Pinpoint the cell where the given text exists, returning its (X, Y) midpoint coordinate. 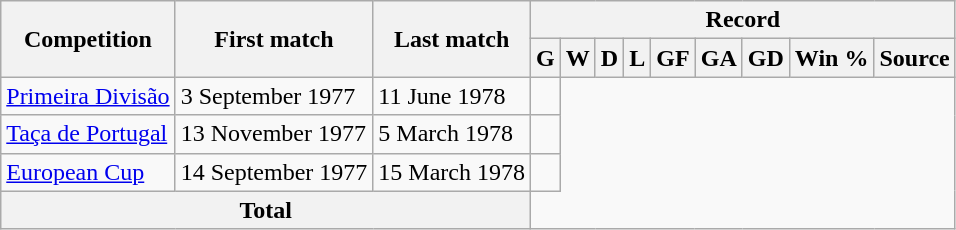
L (638, 58)
5 March 1978 (452, 134)
First match (274, 39)
GD (766, 58)
D (609, 58)
GA (718, 58)
13 November 1977 (274, 134)
Taça de Portugal (88, 134)
G (546, 58)
Competition (88, 39)
Primeira Divisão (88, 96)
Win % (832, 58)
Source (914, 58)
Last match (452, 39)
14 September 1977 (274, 172)
European Cup (88, 172)
W (578, 58)
Total (266, 210)
3 September 1977 (274, 96)
GF (673, 58)
Record (744, 20)
15 March 1978 (452, 172)
11 June 1978 (452, 96)
